Extract the (x, y) coordinate from the center of the cell holding the provided text.  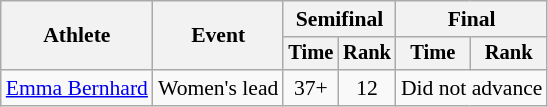
Emma Bernhard (77, 88)
Athlete (77, 36)
12 (367, 88)
Final (472, 19)
Event (218, 36)
Semifinal (339, 19)
Women's lead (218, 88)
37+ (310, 88)
Did not advance (472, 88)
